Pinpoint the cell where the given text exists, returning its (X, Y) midpoint coordinate. 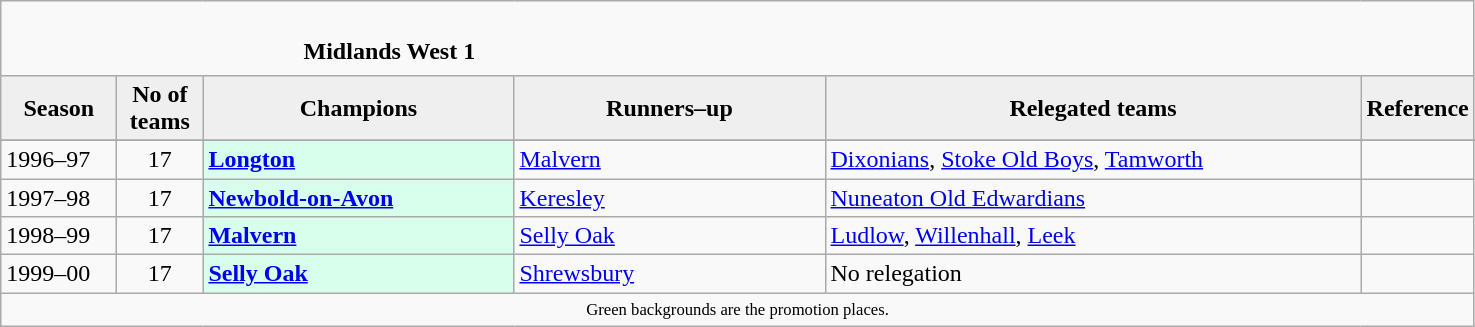
Reference (1418, 108)
Newbold-on-Avon (358, 197)
Ludlow, Willenhall, Leek (1093, 236)
Nuneaton Old Edwardians (1093, 197)
Shrewsbury (670, 274)
Green backgrounds are the promotion places. (738, 310)
Runners–up (670, 108)
Champions (358, 108)
Keresley (670, 197)
1998–99 (59, 236)
No relegation (1093, 274)
1997–98 (59, 197)
No of teams (160, 108)
1999–00 (59, 274)
Relegated teams (1093, 108)
Dixonians, Stoke Old Boys, Tamworth (1093, 159)
Longton (358, 159)
1996–97 (59, 159)
Season (59, 108)
